Capture the cell that displays the provided text and extract its [X, Y] central coordinate. 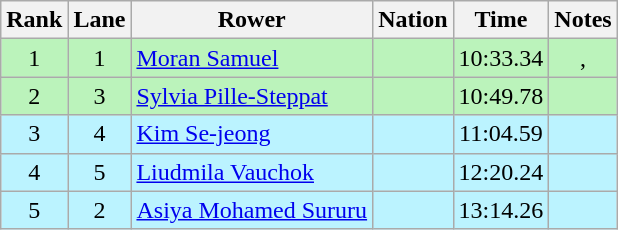
Moran Samuel [252, 58]
Rank [34, 20]
Asiya Mohamed Sururu [252, 210]
Nation [413, 20]
Notes [583, 20]
10:33.34 [501, 58]
10:49.78 [501, 96]
Sylvia Pille-Steppat [252, 96]
Lane [100, 20]
Time [501, 20]
Liudmila Vauchok [252, 172]
, [583, 58]
12:20.24 [501, 172]
13:14.26 [501, 210]
Rower [252, 20]
11:04.59 [501, 134]
Kim Se-jeong [252, 134]
